Locate the cell with the specified text and output its (x, y) center coordinate. 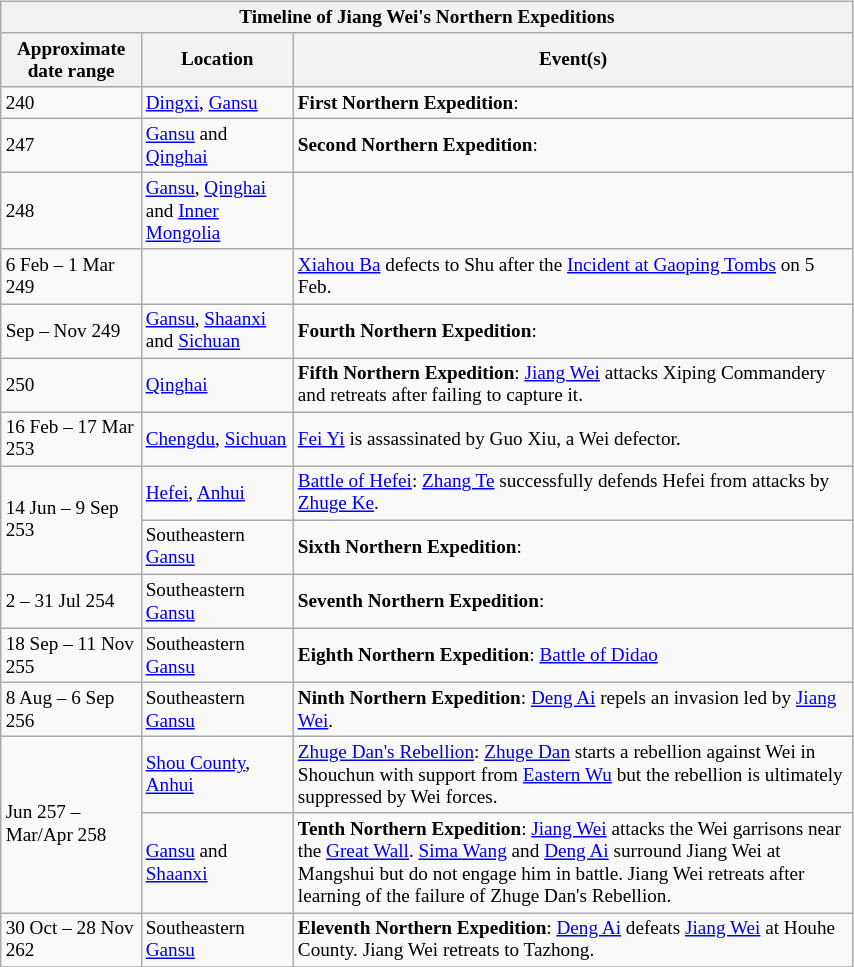
Second Northern Expedition: (572, 146)
2 – 31 Jul 254 (71, 601)
240 (71, 103)
30 Oct – 28 Nov 262 (71, 939)
Seventh Northern Expedition: (572, 601)
Jun 257 – Mar/Apr 258 (71, 825)
Gansu, Qinghai and Inner Mongolia (217, 212)
Ninth Northern Expedition: Deng Ai repels an invasion led by Jiang Wei. (572, 710)
Xiahou Ba defects to Shu after the Incident at Gaoping Tombs on 5 Feb. (572, 276)
16 Feb – 17 Mar 253 (71, 439)
Gansu and Qinghai (217, 146)
18 Sep – 11 Nov 255 (71, 655)
Hefei, Anhui (217, 493)
Fourth Northern Expedition: (572, 331)
Eighth Northern Expedition: Battle of Didao (572, 655)
Chengdu, Sichuan (217, 439)
Timeline of Jiang Wei's Northern Expeditions (427, 17)
Gansu, Shaanxi and Sichuan (217, 331)
Gansu and Shaanxi (217, 862)
250 (71, 385)
248 (71, 212)
247 (71, 146)
Fifth Northern Expedition: Jiang Wei attacks Xiping Commandery and retreats after failing to capture it. (572, 385)
14 Jun – 9 Sep 253 (71, 520)
Approximate date range (71, 60)
Fei Yi is assassinated by Guo Xiu, a Wei defector. (572, 439)
Qinghai (217, 385)
8 Aug – 6 Sep 256 (71, 710)
First Northern Expedition: (572, 103)
6 Feb – 1 Mar 249 (71, 276)
Battle of Hefei: Zhang Te successfully defends Hefei from attacks by Zhuge Ke. (572, 493)
Event(s) (572, 60)
Sixth Northern Expedition: (572, 547)
Shou County, Anhui (217, 776)
Location (217, 60)
Sep – Nov 249 (71, 331)
Eleventh Northern Expedition: Deng Ai defeats Jiang Wei at Houhe County. Jiang Wei retreats to Tazhong. (572, 939)
Dingxi, Gansu (217, 103)
